Locate the cell with the specified text and output its (X, Y) center coordinate. 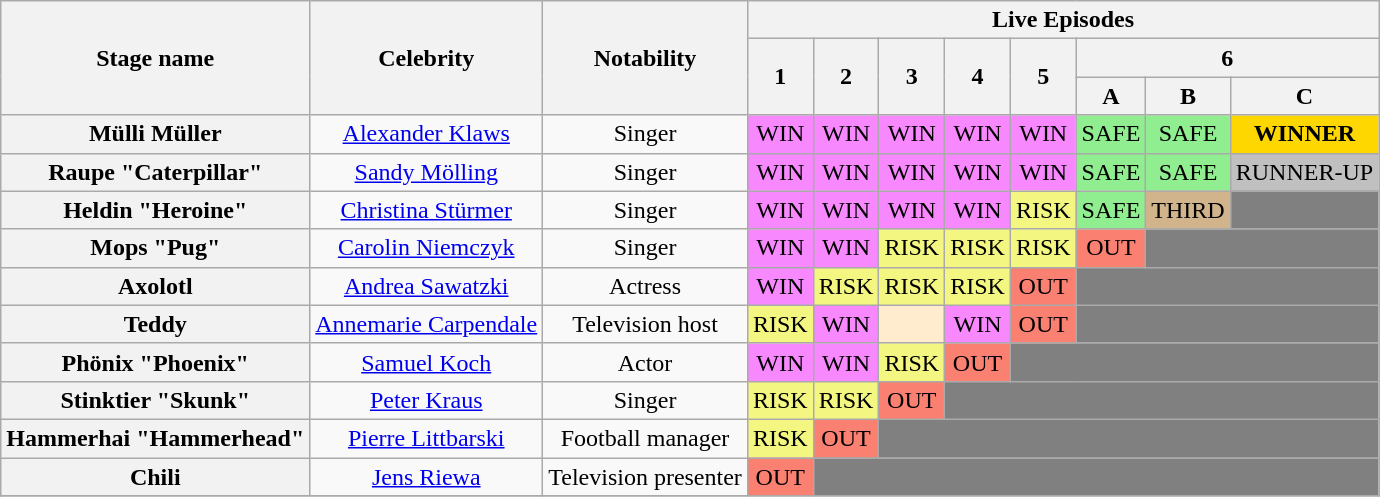
6 (1228, 58)
WINNER (1304, 134)
2 (846, 77)
A (1111, 96)
C (1304, 96)
Football manager (646, 438)
Carolin Niemczyk (426, 248)
Mülli Müller (156, 134)
Christina Stürmer (426, 210)
Axolotl (156, 286)
RUNNER-UP (1304, 172)
1 (780, 77)
Notability (646, 58)
Television host (646, 324)
Alexander Klaws (426, 134)
Live Episodes (1062, 20)
Heldin "Heroine" (156, 210)
Actress (646, 286)
Teddy (156, 324)
Samuel Koch (426, 362)
Jens Riewa (426, 477)
THIRD (1188, 210)
3 (912, 77)
Mops "Pug" (156, 248)
Peter Kraus (426, 400)
B (1188, 96)
Raupe "Caterpillar" (156, 172)
Celebrity (426, 58)
Hammerhai "Hammerhead" (156, 438)
Andrea Sawatzki (426, 286)
Pierre Littbarski (426, 438)
Sandy Mölling (426, 172)
Phönix "Phoenix" (156, 362)
Stage name (156, 58)
Chili (156, 477)
Actor (646, 362)
Television presenter (646, 477)
4 (978, 77)
Stinktier "Skunk" (156, 400)
5 (1043, 77)
Annemarie Carpendale (426, 324)
